Scan for the cell matching the given text and deliver its [x, y] coordinate at center. 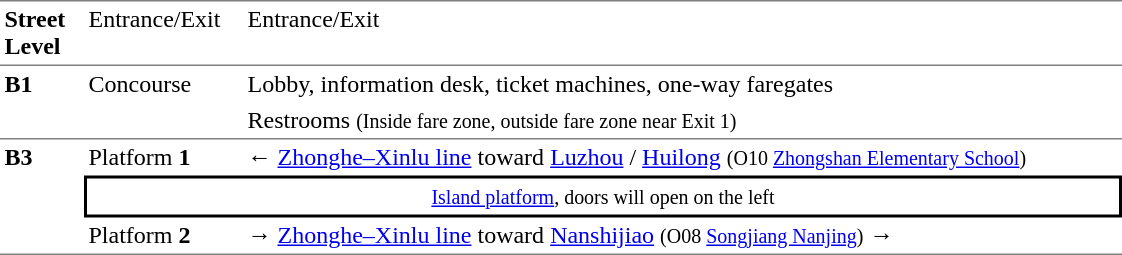
Platform 1 [164, 158]
Concourse [164, 103]
B1 [42, 103]
Island platform, doors will open on the left [603, 197]
Street Level [42, 33]
Lobby, information desk, ticket machines, one-way faregates [682, 84]
← Zhonghe–Xinlu line toward Luzhou / Huilong (O10 Zhongshan Elementary School) [682, 158]
Restrooms (Inside fare zone, outside fare zone near Exit 1) [682, 121]
